Search for the cell housing the specified text and yield its (X, Y) center coordinate. 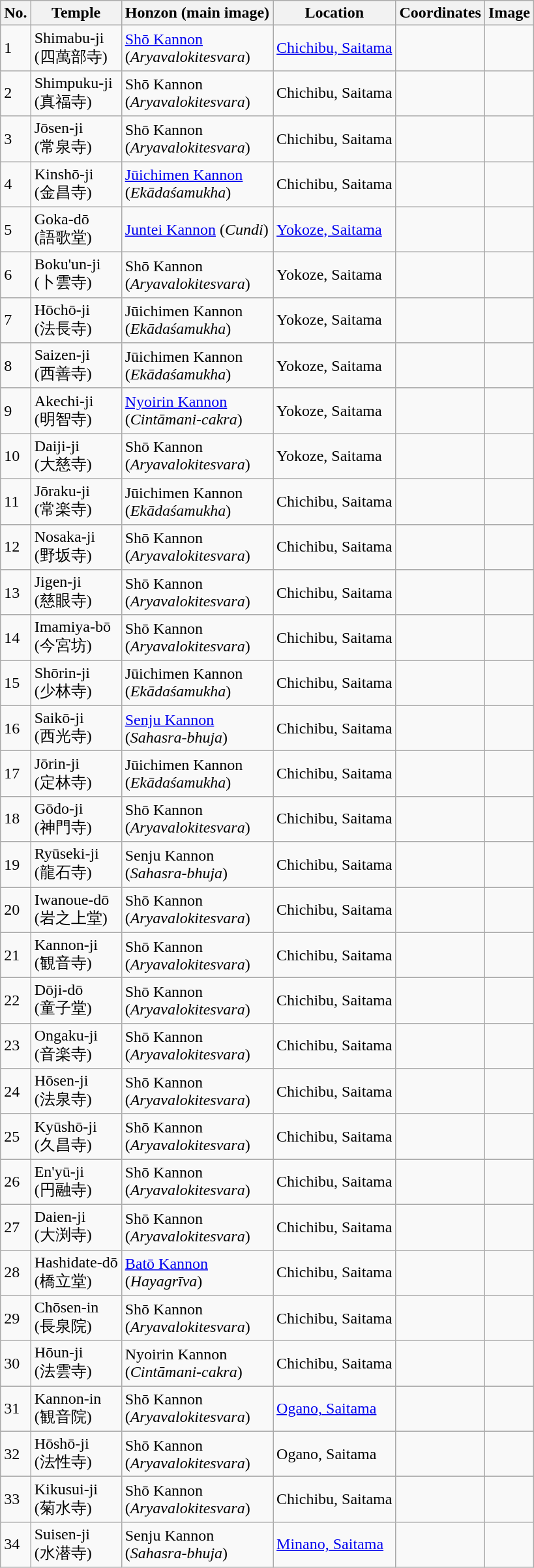
Hōshō-ji(法性寺) (76, 1454)
Goka-dō(語歌堂) (76, 229)
Jōraku-ji(常楽寺) (76, 501)
Daiji-ji(大慈寺) (76, 456)
16 (16, 728)
Batō Kannon(Hayagrīva) (197, 1273)
Coordinates (440, 13)
13 (16, 593)
Saizen-ji(西善寺) (76, 366)
14 (16, 638)
15 (16, 683)
3 (16, 139)
Boku'un-ji(卜雲寺) (76, 275)
Suisen-ji(水潜寺) (76, 1545)
Kyūshō-ji(久昌寺) (76, 1136)
19 (16, 865)
Shimabu-ji(四萬部寺) (76, 48)
5 (16, 229)
Hōun-ji(法雲寺) (76, 1363)
Daien-ji(大渕寺) (76, 1227)
Honzon (main image) (197, 13)
Kinshō-ji(金昌寺) (76, 185)
Shōrin-ji(少林寺) (76, 683)
27 (16, 1227)
Shimpuku-ji(真福寺) (76, 93)
No. (16, 13)
1 (16, 48)
4 (16, 185)
En'yū-ji(円融寺) (76, 1182)
Minano, Saitama (334, 1545)
18 (16, 819)
Nosaka-ji(野坂寺) (76, 547)
6 (16, 275)
2 (16, 93)
11 (16, 501)
7 (16, 320)
22 (16, 1001)
17 (16, 774)
Gōdo-ji(神門寺) (76, 819)
29 (16, 1318)
Temple (76, 13)
Location (334, 13)
Chōsen-in(長泉院) (76, 1318)
24 (16, 1091)
Image (509, 13)
9 (16, 411)
33 (16, 1500)
34 (16, 1545)
Iwanoue-dō(岩之上堂) (76, 910)
Ongaku-ji(音楽寺) (76, 1046)
23 (16, 1046)
Kannon-in(観音院) (76, 1409)
Akechi-ji(明智寺) (76, 411)
Saikō-ji(西光寺) (76, 728)
32 (16, 1454)
28 (16, 1273)
10 (16, 456)
12 (16, 547)
30 (16, 1363)
Jōsen-ji(常泉寺) (76, 139)
Hashidate-dō(橋立堂) (76, 1273)
Hōchō-ji(法長寺) (76, 320)
Kannon-ji(観音寺) (76, 955)
Imamiya-bō(今宮坊) (76, 638)
Hōsen-ji(法泉寺) (76, 1091)
Kikusui-ji(菊水寺) (76, 1500)
Dōji-dō(童子堂) (76, 1001)
Juntei Kannon (Cundi) (197, 229)
20 (16, 910)
Ryūseki-ji(龍石寺) (76, 865)
25 (16, 1136)
31 (16, 1409)
26 (16, 1182)
Jōrin-ji(定林寺) (76, 774)
8 (16, 366)
21 (16, 955)
Jigen-ji(慈眼寺) (76, 593)
